Return [X, Y] of the center of cell containing provided text 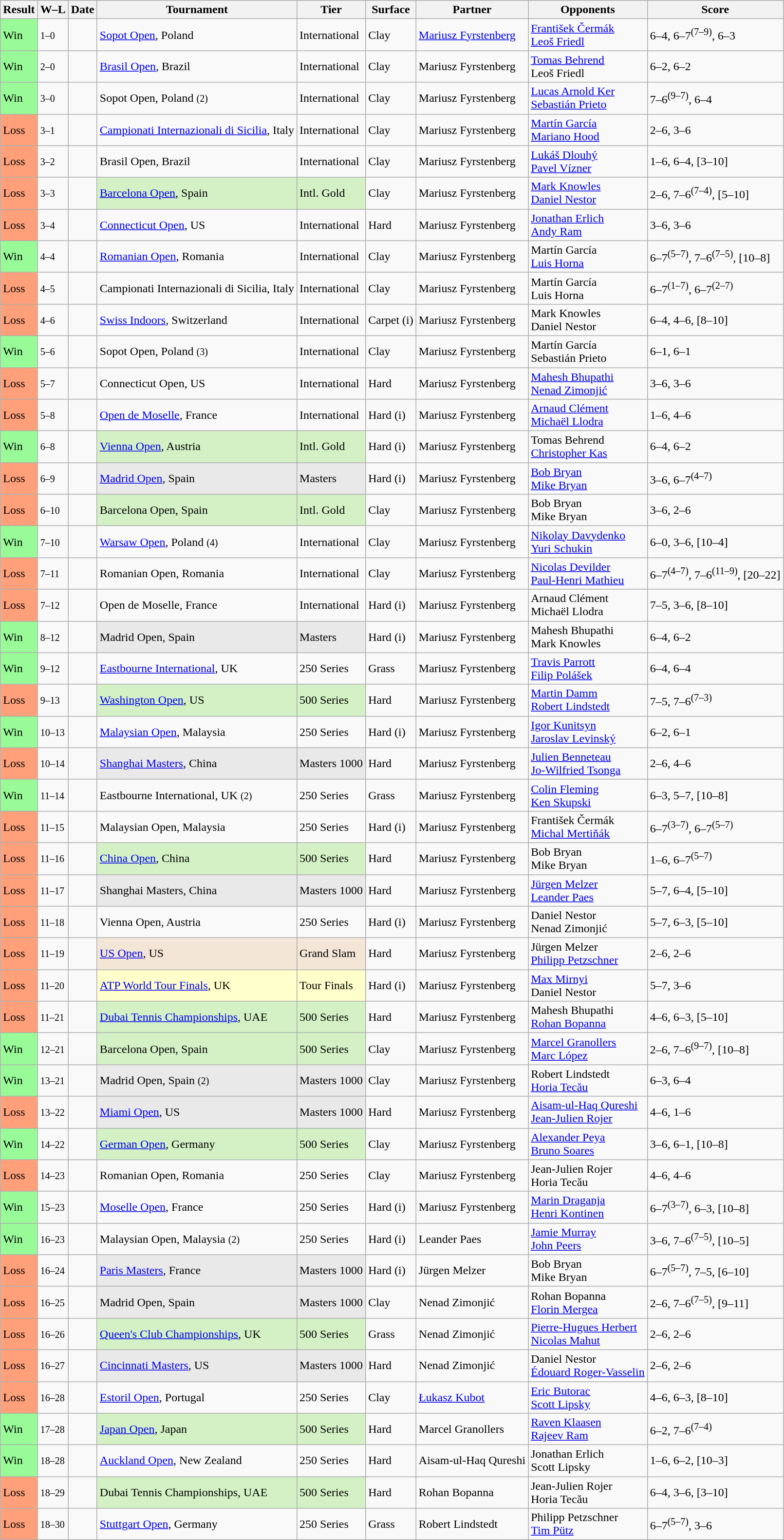
Moselle Open, France [197, 1207]
7–5, 7–6(7–3) [715, 700]
Leander Paes [472, 1239]
František Čermák Leoš Friedl [588, 35]
2–6, 7–6(7–5), [9–11] [715, 1302]
Jonathan Erlich Scott Lipsky [588, 1461]
Travis Parrott Filip Polášek [588, 668]
6–7(5–7), 7–6(7–5), [10–8] [715, 256]
2–6, 3–6 [715, 130]
1–6, 4–6 [715, 415]
16–28 [53, 1397]
3–6, 6–7(4–7) [715, 478]
Sopot Open, Poland (3) [197, 352]
Pierre-Hugues Herbert Nicolas Mahut [588, 1333]
6–2, 6–1 [715, 732]
1–6, 6–7(5–7) [715, 858]
11–17 [53, 890]
8–12 [53, 637]
Eastbourne International, UK (2) [197, 795]
Tomas Behrend Leoš Friedl [588, 66]
Miami Open, US [197, 1112]
14–22 [53, 1144]
Rohan Bopanna Florin Mergea [588, 1302]
Colin Fleming Ken Skupski [588, 795]
4–6, 1–6 [715, 1112]
7–5, 3–6, [8–10] [715, 605]
6–2, 7–6(7–4) [715, 1429]
5–7, 6–4, [5–10] [715, 890]
Jürgen Melzer Philipp Petzschner [588, 954]
Sopot Open, Poland (2) [197, 98]
Raven Klaasen Rajeev Ram [588, 1429]
Auckland Open, New Zealand [197, 1461]
6–7(5–7), 3–6 [715, 1524]
5–6 [53, 352]
Rohan Bopanna [472, 1492]
Philipp Petzschner Tim Pütz [588, 1524]
1–0 [53, 35]
Queen's Club Championships, UK [197, 1333]
16–24 [53, 1270]
4–6, 4–6 [715, 1176]
US Open, US [197, 954]
6–0, 3–6, [10–4] [715, 542]
Nikolay Davydenko Yuri Schukin [588, 542]
6–7(5–7), 7–5, [6–10] [715, 1270]
Eric Butorac Scott Lipsky [588, 1397]
Marin Draganja Henri Kontinen [588, 1207]
Stuttgart Open, Germany [197, 1524]
Madrid Open, Spain (2) [197, 1080]
Martin Damm Robert Lindstedt [588, 700]
6–7(1–7), 6–7(2–7) [715, 288]
12–21 [53, 1049]
3–6, 7–6(7–5), [10–5] [715, 1239]
10–14 [53, 764]
6–4, 3–6, [3–10] [715, 1492]
Mahesh Bhupathi Nenad Zimonjić [588, 383]
11–18 [53, 922]
Marcel Granollers [472, 1429]
Julien Benneteau Jo-Wilfried Tsonga [588, 764]
Paris Masters, France [197, 1270]
German Open, Germany [197, 1144]
Result [19, 10]
Japan Open, Japan [197, 1429]
Daniel Nestor Édouard Roger-Vasselin [588, 1366]
9–13 [53, 700]
3–4 [53, 225]
11–15 [53, 827]
Carpet (i) [391, 319]
4–6, 6–3, [5–10] [715, 1017]
3–0 [53, 98]
František Čermák Michal Mertiňák [588, 827]
7–11 [53, 574]
Mahesh Bhupathi Rohan Bopanna [588, 1017]
3–6, 6–1, [10–8] [715, 1144]
ATP World Tour Finals, UK [197, 986]
3–2 [53, 162]
Cincinnati Masters, US [197, 1366]
Eastbourne International, UK [197, 668]
15–23 [53, 1207]
Partner [472, 10]
6–4, 6–7(7–9), 6–3 [715, 35]
4–6 [53, 319]
Daniel Nestor Nenad Zimonjić [588, 922]
Jürgen Melzer Leander Paes [588, 890]
6–4, 6–4 [715, 668]
3–6, 2–6 [715, 510]
2–0 [53, 66]
11–16 [53, 858]
4–4 [53, 256]
Robert Lindstedt Horia Tecău [588, 1080]
Opponents [588, 10]
Lukáš Dlouhý Pavel Vízner [588, 162]
Łukasz Kubot [472, 1397]
18–30 [53, 1524]
11–21 [53, 1017]
14–23 [53, 1176]
7–10 [53, 542]
Alexander Peya Bruno Soares [588, 1144]
11–19 [53, 954]
Lucas Arnold Ker Sebastián Prieto [588, 98]
6–2, 6–2 [715, 66]
Aisam-ul-Haq Qureshi Jean-Julien Rojer [588, 1112]
Jamie Murray John Peers [588, 1239]
18–29 [53, 1492]
5–8 [53, 415]
6–7(3–7), 6–3, [10–8] [715, 1207]
Mahesh Bhupathi Mark Knowles [588, 637]
16–26 [53, 1333]
Martín García Sebastián Prieto [588, 352]
Washington Open, US [197, 700]
Tier [331, 10]
W–L [53, 10]
Nicolas Devilder Paul-Henri Mathieu [588, 574]
18–28 [53, 1461]
6–10 [53, 510]
3–3 [53, 193]
6–3, 5–7, [10–8] [715, 795]
Marcel Granollers Marc López [588, 1049]
Aisam-ul-Haq Qureshi [472, 1461]
Tournament [197, 10]
17–28 [53, 1429]
1–6, 6–4, [3–10] [715, 162]
Score [715, 10]
Robert Lindstedt [472, 1524]
Swiss Indoors, Switzerland [197, 319]
9–12 [53, 668]
Sopot Open, Poland [197, 35]
7–12 [53, 605]
Martín García Mariano Hood [588, 130]
Malaysian Open, Malaysia (2) [197, 1239]
11–14 [53, 795]
6–9 [53, 478]
Date [83, 10]
4–5 [53, 288]
Tour Finals [331, 986]
16–27 [53, 1366]
5–7, 6–3, [5–10] [715, 922]
6–7(4–7), 7–6(11–9), [20–22] [715, 574]
6–7(3–7), 6–7(5–7) [715, 827]
11–20 [53, 986]
16–23 [53, 1239]
16–25 [53, 1302]
Estoril Open, Portugal [197, 1397]
Grand Slam [331, 954]
China Open, China [197, 858]
4–6, 6–3, [8–10] [715, 1397]
5–7, 3–6 [715, 986]
6–4, 4–6, [8–10] [715, 319]
Jonathan Erlich Andy Ram [588, 225]
13–22 [53, 1112]
3–1 [53, 130]
1–6, 6–2, [10–3] [715, 1461]
6–1, 6–1 [715, 352]
6–8 [53, 447]
6–3, 6–4 [715, 1080]
Jürgen Melzer [472, 1270]
2–6, 4–6 [715, 764]
2–6, 7–6(7–4), [5–10] [715, 193]
Max Mirnyi Daniel Nestor [588, 986]
Igor Kunitsyn Jaroslav Levinský [588, 732]
7–6(9–7), 6–4 [715, 98]
Warsaw Open, Poland (4) [197, 542]
10–13 [53, 732]
2–6, 7–6(9–7), [10–8] [715, 1049]
13–21 [53, 1080]
Tomas Behrend Christopher Kas [588, 447]
Surface [391, 10]
5–7 [53, 383]
